Find where the given text appears and provide that cell's center as [X, Y] coordinate. 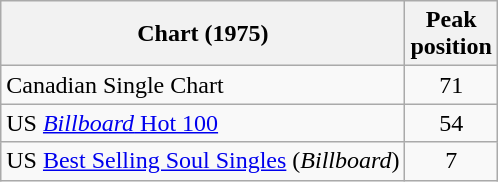
7 [451, 161]
US Best Selling Soul Singles (Billboard) [203, 161]
Canadian Single Chart [203, 85]
US Billboard Hot 100 [203, 123]
71 [451, 85]
Chart (1975) [203, 34]
54 [451, 123]
Peakposition [451, 34]
